For the text-containing cell, return its midpoint in [X, Y] coordinate format. 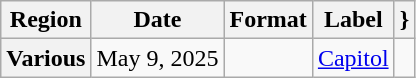
Label [353, 20]
} [404, 20]
Capitol [353, 58]
Region [46, 20]
Various [46, 58]
Format [268, 20]
Date [158, 20]
May 9, 2025 [158, 58]
